Determine the (x, y) coordinate at the center of the cell enclosing the given text.  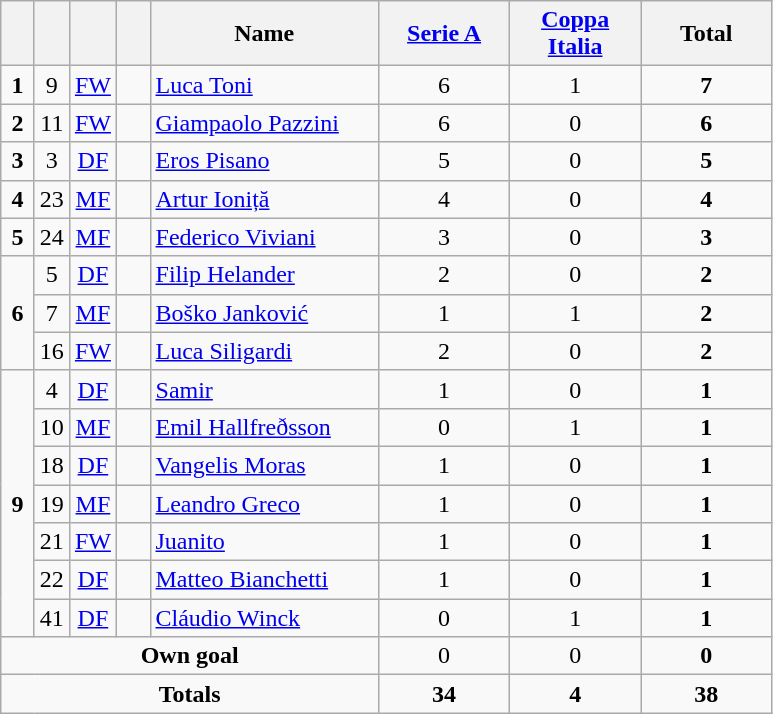
Luca Siligardi (264, 351)
Juanito (264, 542)
23 (52, 199)
Total (706, 34)
19 (52, 503)
Coppa Italia (576, 34)
Name (264, 34)
Samir (264, 389)
34 (444, 694)
21 (52, 542)
Cláudio Winck (264, 618)
Luca Toni (264, 85)
11 (52, 123)
24 (52, 237)
38 (706, 694)
Emil Hallfreðsson (264, 427)
18 (52, 465)
Matteo Bianchetti (264, 580)
Leandro Greco (264, 503)
Serie A (444, 34)
Filip Helander (264, 275)
Boško Janković (264, 313)
Artur Ioniță (264, 199)
Eros Pisano (264, 161)
22 (52, 580)
Federico Viviani (264, 237)
Own goal (190, 656)
Giampaolo Pazzini (264, 123)
Totals (190, 694)
41 (52, 618)
10 (52, 427)
16 (52, 351)
Vangelis Moras (264, 465)
